Pinpoint the cell where the given text exists, returning its (x, y) midpoint coordinate. 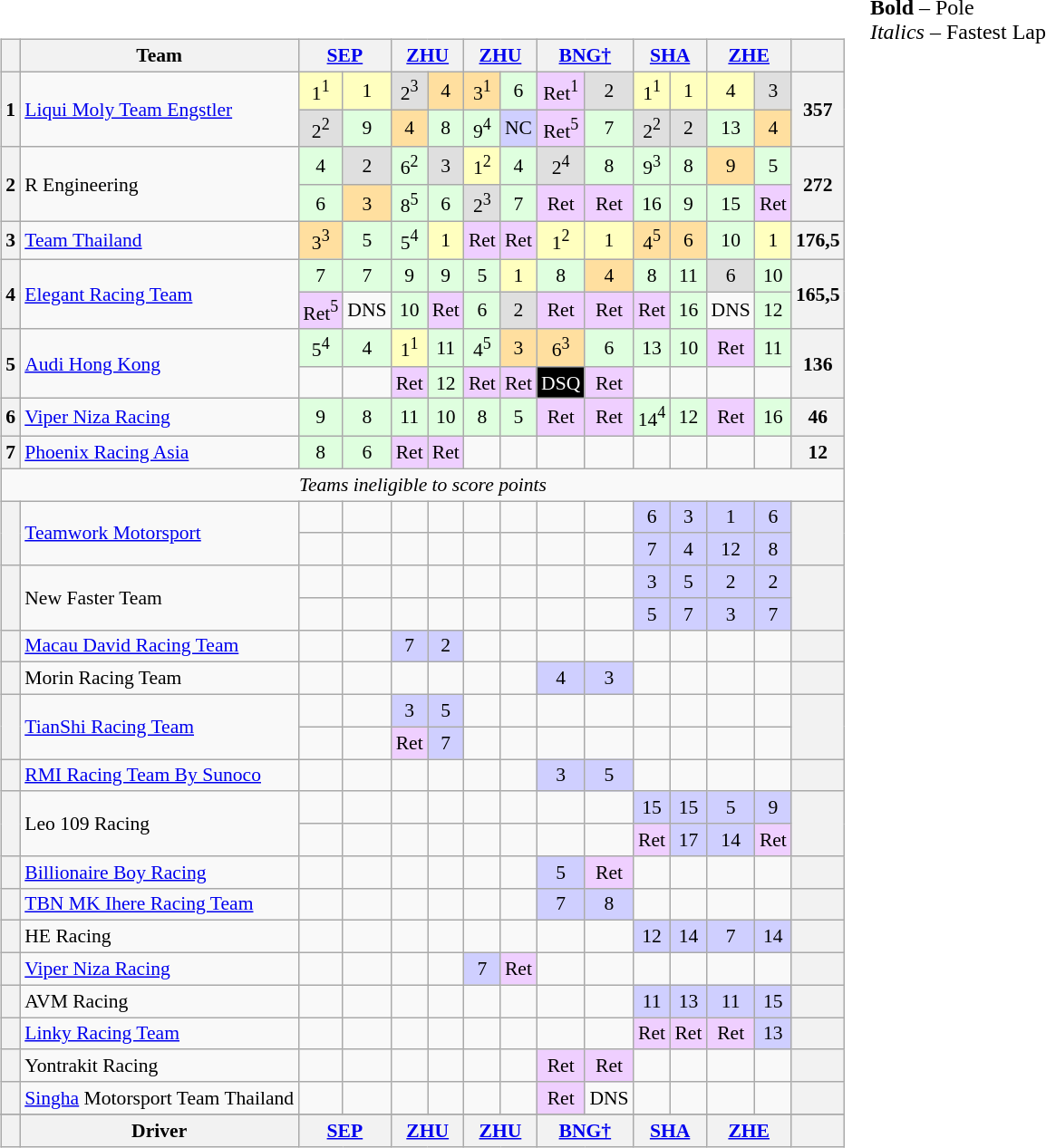
Audi Hong Kong (160, 364)
HE Racing (160, 937)
Driver (160, 1130)
Linky Racing Team (160, 1034)
Yontrakit Racing (160, 1066)
Morin Racing Team (160, 679)
Singha Motorsport Team Thailand (160, 1098)
Team (160, 56)
Elegant Racing Team (160, 294)
Team Thailand (160, 241)
RMI Racing Team By Sunoco (160, 776)
357 (818, 109)
62 (410, 165)
46 (818, 417)
Leo 109 Racing (160, 823)
85 (410, 203)
Phoenix Racing Asia (160, 452)
Billionaire Boy Racing (160, 872)
176,5 (818, 241)
AVM Racing (160, 1001)
TianShi Racing Team (160, 727)
TBN MK Ihere Racing Team (160, 904)
63 (560, 348)
Teams ineligible to score points (422, 485)
144 (653, 417)
Teamwork Motorsport (160, 533)
31 (482, 91)
Macau David Racing Team (160, 646)
17 (688, 840)
Ret1 (560, 91)
New Faster Team (160, 598)
33 (321, 241)
DSQ (560, 382)
136 (818, 364)
Liqui Moly Team Engstler (160, 109)
272 (818, 185)
NC (518, 129)
24 (560, 165)
93 (653, 165)
94 (482, 129)
R Engineering (160, 185)
165,5 (818, 294)
